Detect which cell encompasses the target text, then output its (x, y) center coordinate. 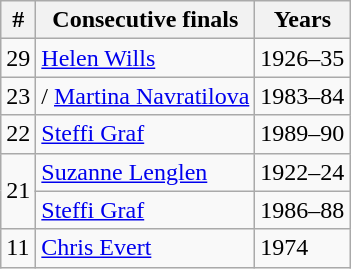
Chris Evert (146, 248)
Years (302, 20)
1986–88 (302, 210)
29 (18, 58)
# (18, 20)
1983–84 (302, 96)
11 (18, 248)
Consecutive finals (146, 20)
22 (18, 134)
1989–90 (302, 134)
1922–24 (302, 172)
Suzanne Lenglen (146, 172)
1974 (302, 248)
23 (18, 96)
/ Martina Navratilova (146, 96)
21 (18, 191)
1926–35 (302, 58)
Helen Wills (146, 58)
